Search for the cell housing the specified text and yield its [X, Y] center coordinate. 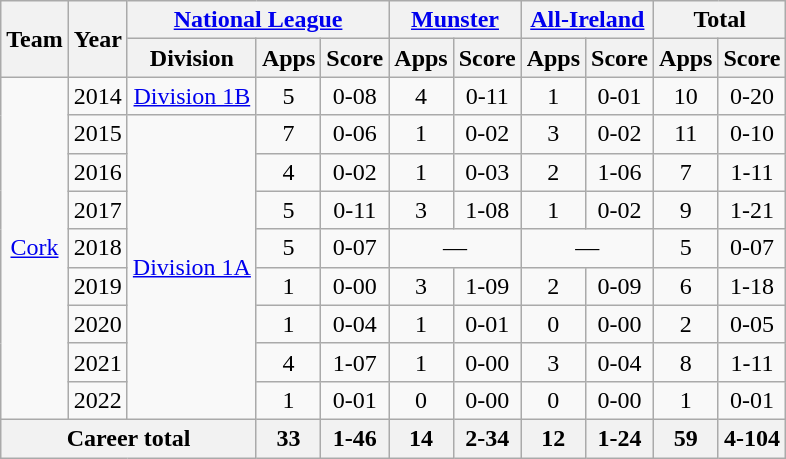
8 [686, 362]
6 [686, 286]
2-34 [487, 438]
9 [686, 210]
11 [686, 134]
59 [686, 438]
Career total [129, 438]
12 [553, 438]
Division 1B [192, 96]
2021 [98, 362]
Team [35, 39]
10 [686, 96]
1-07 [355, 362]
4-104 [752, 438]
2020 [98, 324]
0-05 [752, 324]
2015 [98, 134]
Total [720, 20]
Cork [35, 248]
0-06 [355, 134]
0-20 [752, 96]
Division 1A [192, 267]
1-08 [487, 210]
2018 [98, 248]
1-46 [355, 438]
14 [421, 438]
2017 [98, 210]
Division [192, 58]
0-08 [355, 96]
1-06 [620, 172]
1-18 [752, 286]
2022 [98, 400]
1-09 [487, 286]
0-03 [487, 172]
33 [288, 438]
1-24 [620, 438]
National League [258, 20]
2014 [98, 96]
2016 [98, 172]
0-09 [620, 286]
1-21 [752, 210]
All-Ireland [587, 20]
Year [98, 39]
Munster [455, 20]
2019 [98, 286]
0-10 [752, 134]
